Determine the [X, Y] coordinate at the center of the cell enclosing the given text.  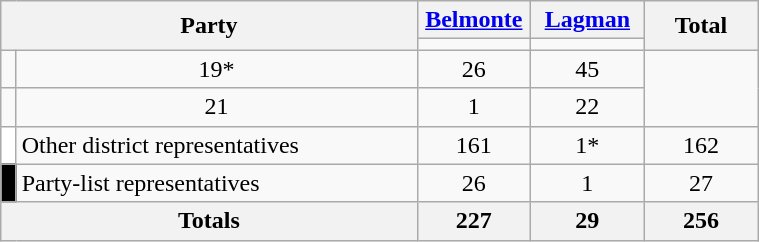
162 [701, 145]
Other district representatives [216, 145]
227 [474, 221]
Total [701, 26]
19* [216, 69]
Totals [209, 221]
27 [701, 183]
Belmonte [474, 20]
1* [588, 145]
256 [701, 221]
161 [474, 145]
21 [216, 107]
45 [588, 69]
22 [588, 107]
Party [209, 26]
Lagman [588, 20]
Party-list representatives [216, 183]
29 [588, 221]
